Locate the cell with the specified text and output its (x, y) center coordinate. 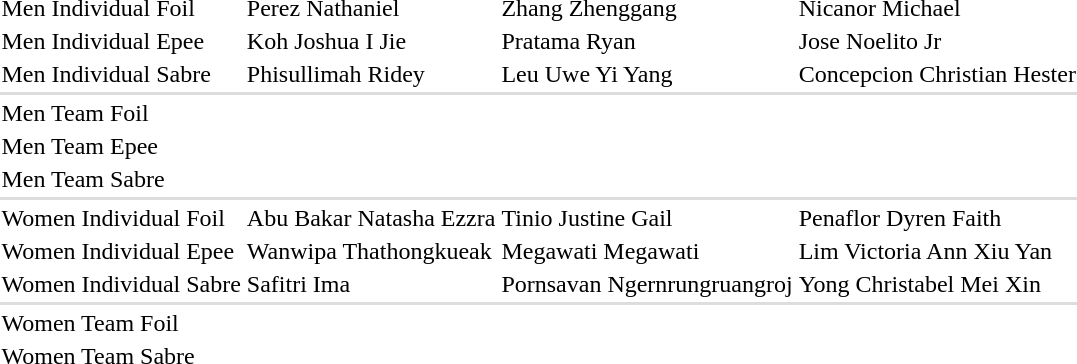
Women Team Foil (121, 323)
Lim Victoria Ann Xiu Yan (937, 251)
Pratama Ryan (647, 41)
Jose Noelito Jr (937, 41)
Men Team Foil (121, 113)
Safitri Ima (371, 284)
Men Team Sabre (121, 179)
Wanwipa Thathongkueak (371, 251)
Women Individual Foil (121, 218)
Yong Christabel Mei Xin (937, 284)
Megawati Megawati (647, 251)
Tinio Justine Gail (647, 218)
Men Individual Epee (121, 41)
Abu Bakar Natasha Ezzra (371, 218)
Concepcion Christian Hester (937, 74)
Women Individual Sabre (121, 284)
Phisullimah Ridey (371, 74)
Koh Joshua I Jie (371, 41)
Pornsavan Ngernrungruangroj (647, 284)
Men Individual Sabre (121, 74)
Penaflor Dyren Faith (937, 218)
Women Individual Epee (121, 251)
Leu Uwe Yi Yang (647, 74)
Men Team Epee (121, 146)
